Identify which cell holds the provided text, then report its [x, y] central coordinate. 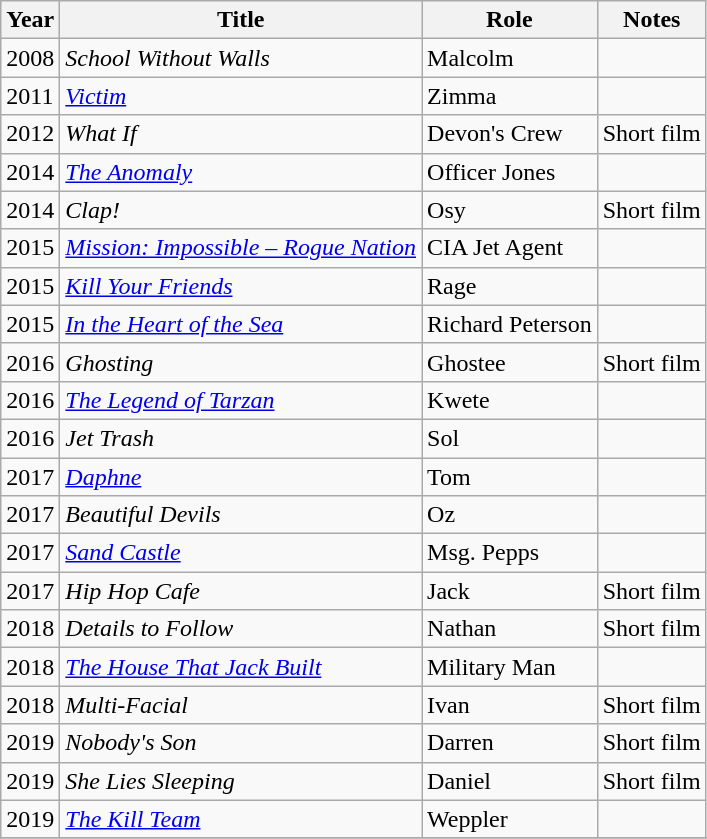
Darren [510, 743]
CIA Jet Agent [510, 248]
Clap! [241, 210]
Victim [241, 96]
Kwete [510, 400]
Oz [510, 515]
Daniel [510, 781]
What If [241, 134]
Osy [510, 210]
Rage [510, 286]
Tom [510, 477]
Officer Jones [510, 172]
Sol [510, 438]
2008 [30, 58]
Ivan [510, 705]
Beautiful Devils [241, 515]
Msg. Pepps [510, 553]
Notes [652, 20]
Title [241, 20]
She Lies Sleeping [241, 781]
School Without Walls [241, 58]
Jet Trash [241, 438]
Multi-Facial [241, 705]
Mission: Impossible – Rogue Nation [241, 248]
Year [30, 20]
Jack [510, 591]
Daphne [241, 477]
2012 [30, 134]
The Legend of Tarzan [241, 400]
Nathan [510, 629]
Hip Hop Cafe [241, 591]
Military Man [510, 667]
The Anomaly [241, 172]
2011 [30, 96]
Zimma [510, 96]
Weppler [510, 819]
Nobody's Son [241, 743]
Role [510, 20]
Details to Follow [241, 629]
Kill Your Friends [241, 286]
In the Heart of the Sea [241, 324]
Ghostee [510, 362]
Richard Peterson [510, 324]
Ghosting [241, 362]
Malcolm [510, 58]
Sand Castle [241, 553]
Devon's Crew [510, 134]
The House That Jack Built [241, 667]
The Kill Team [241, 819]
